Locate the cell with the specified text and output its [x, y] center coordinate. 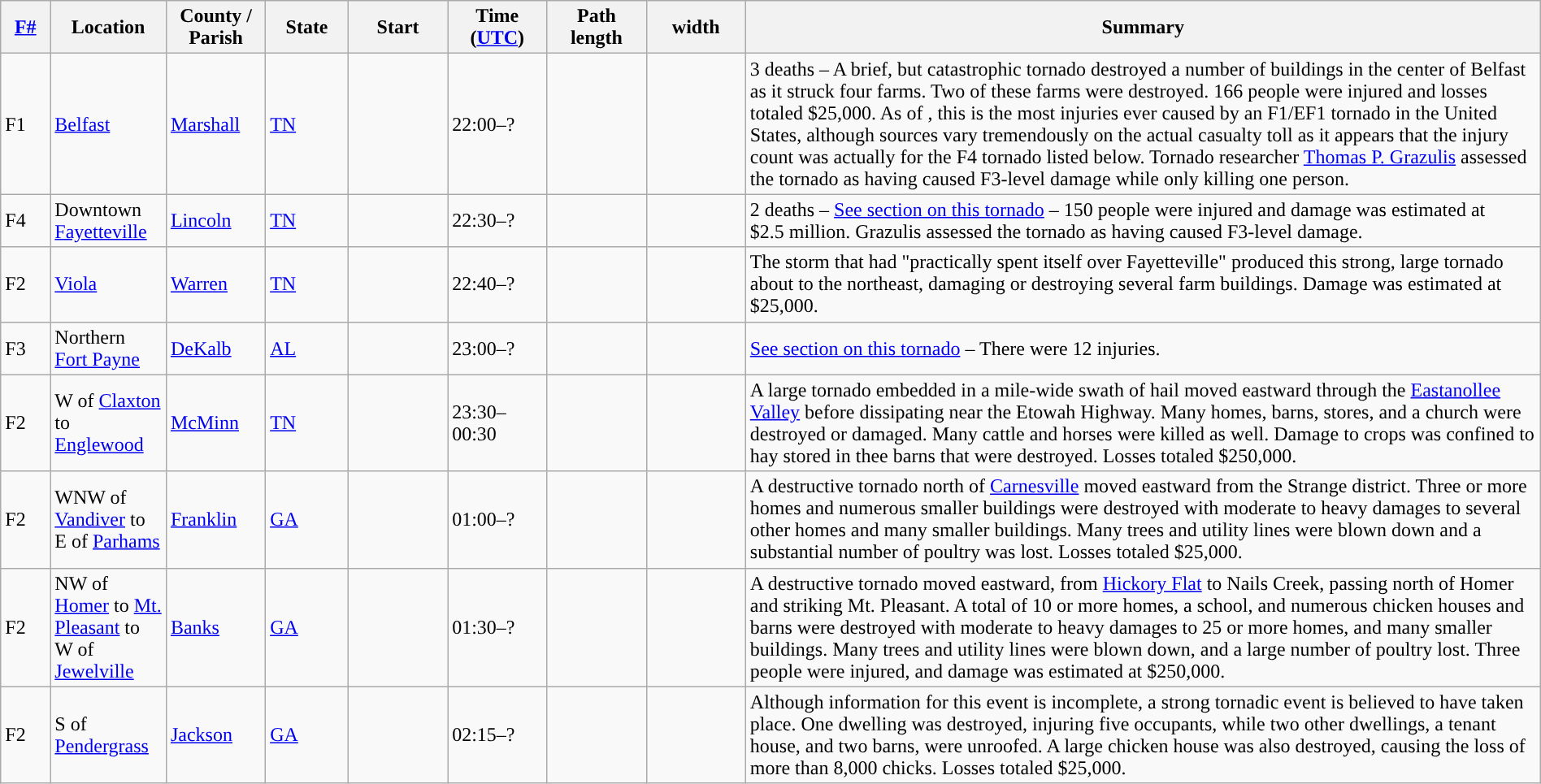
Banks [215, 627]
WNW of Vandiver to E of Parhams [109, 520]
01:30–? [497, 627]
Jackson [215, 734]
23:00–? [497, 348]
22:40–? [497, 284]
Location [109, 28]
Path length [597, 28]
01:00–? [497, 520]
Franklin [215, 520]
County / Parish [215, 28]
Downtown Fayetteville [109, 221]
AL [307, 348]
F4 [26, 221]
McMinn [215, 422]
Northern Fort Payne [109, 348]
Viola [109, 284]
Belfast [109, 123]
DeKalb [215, 348]
NW of Homer to Mt. Pleasant to W of Jewelville [109, 627]
Lincoln [215, 221]
width [696, 28]
F# [26, 28]
02:15–? [497, 734]
See section on this tornado – There were 12 injuries. [1143, 348]
Marshall [215, 123]
F1 [26, 123]
22:00–? [497, 123]
22:30–? [497, 221]
Warren [215, 284]
State [307, 28]
Time (UTC) [497, 28]
F3 [26, 348]
S of Pendergrass [109, 734]
Summary [1143, 28]
Start [397, 28]
W of Claxton to Englewood [109, 422]
23:30–00:30 [497, 422]
